Scan for the cell matching the given text and deliver its (X, Y) coordinate at center. 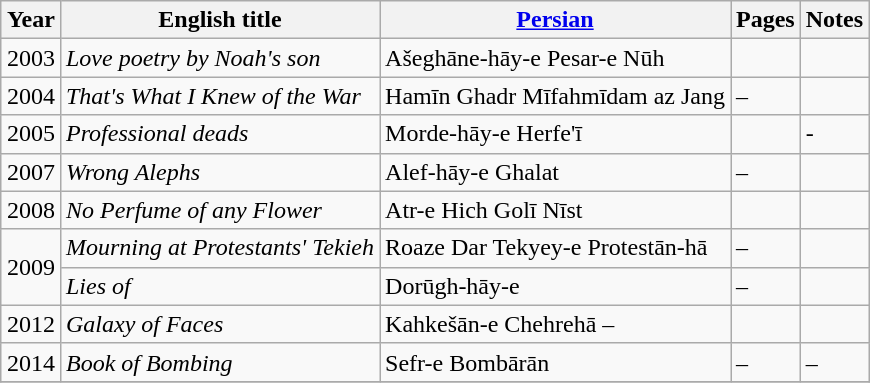
Dorūgh-hāy-e (556, 286)
That's What I Knew of the War (220, 96)
Year (30, 20)
2005 (30, 134)
2008 (30, 210)
2009 (30, 267)
Professional deads (220, 134)
Mourning at Protestants' Tekieh (220, 248)
Ašeghāne-hāy-e Pesar-e Nūh (556, 58)
Sefr-e Bombārān (556, 362)
English title (220, 20)
Hamīn Ghadr Mīfahmīdam az Jang (556, 96)
Pages (765, 20)
Notes (834, 20)
2012 (30, 324)
Love poetry by Noah's son (220, 58)
2003 (30, 58)
Book of Bombing (220, 362)
- (834, 134)
Morde-hāy-e Herfe'ī (556, 134)
2007 (30, 172)
2004 (30, 96)
Alef-hāy-e Ghalat (556, 172)
Galaxy of Faces (220, 324)
Lies of (220, 286)
Roaze Dar Tekyey-e Protestān-hā (556, 248)
Persian (556, 20)
Atr-e Hich Golī Nīst (556, 210)
No Perfume of any Flower (220, 210)
Wrong Alephs (220, 172)
Kahkešān-e Chehrehā – (556, 324)
2014 (30, 362)
